Determine the [x, y] coordinate at the center of the cell enclosing the given text.  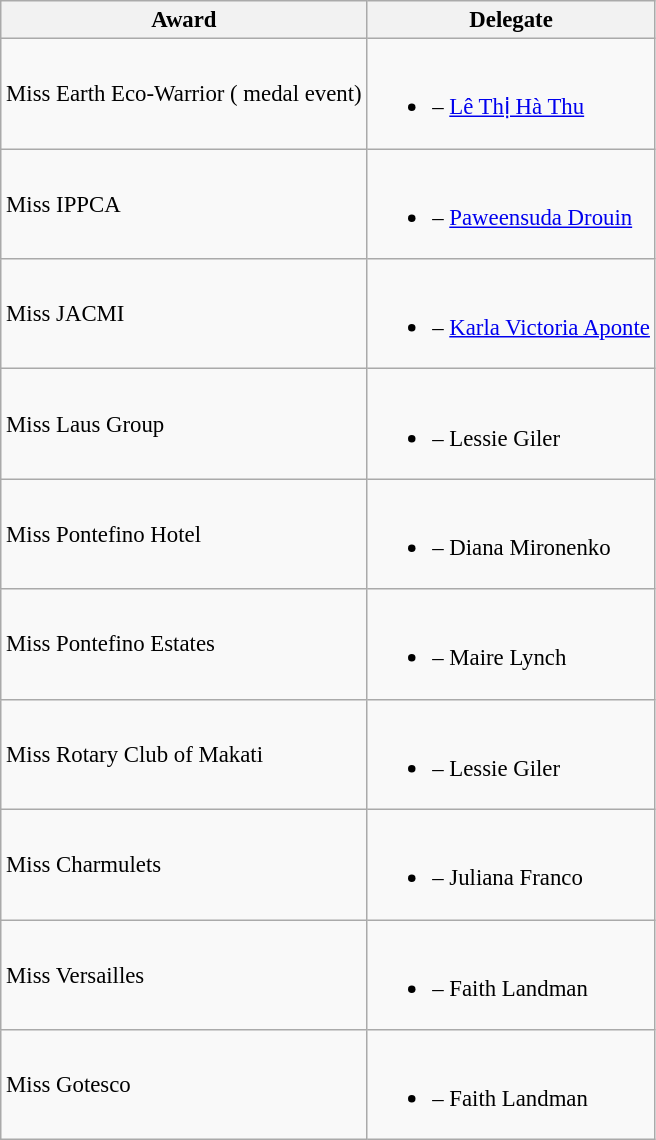
Miss Earth Eco-Warrior ( medal event) [184, 94]
Miss Pontefino Estates [184, 644]
Delegate [511, 20]
Miss JACMI [184, 314]
Award [184, 20]
– Juliana Franco [511, 865]
– Lê Thị Hà Thu [511, 94]
Miss Gotesco [184, 1085]
Miss Pontefino Hotel [184, 534]
Miss Rotary Club of Makati [184, 754]
Miss IPPCA [184, 204]
– Karla Victoria Aponte [511, 314]
– Maire Lynch [511, 644]
Miss Charmulets [184, 865]
Miss Laus Group [184, 424]
Miss Versailles [184, 975]
– Diana Mironenko [511, 534]
– Paweensuda Drouin [511, 204]
